Identify which cell holds the provided text, then report its [X, Y] central coordinate. 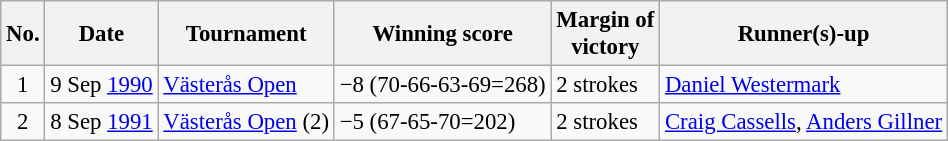
Daniel Westermark [804, 85]
Date [102, 34]
Winning score [442, 34]
Västerås Open (2) [246, 122]
−8 (70-66-63-69=268) [442, 85]
8 Sep 1991 [102, 122]
2 [23, 122]
−5 (67-65-70=202) [442, 122]
1 [23, 85]
No. [23, 34]
9 Sep 1990 [102, 85]
Västerås Open [246, 85]
Craig Cassells, Anders Gillner [804, 122]
Tournament [246, 34]
Margin ofvictory [606, 34]
Runner(s)-up [804, 34]
